Identify which cell holds the provided text, then report its [X, Y] central coordinate. 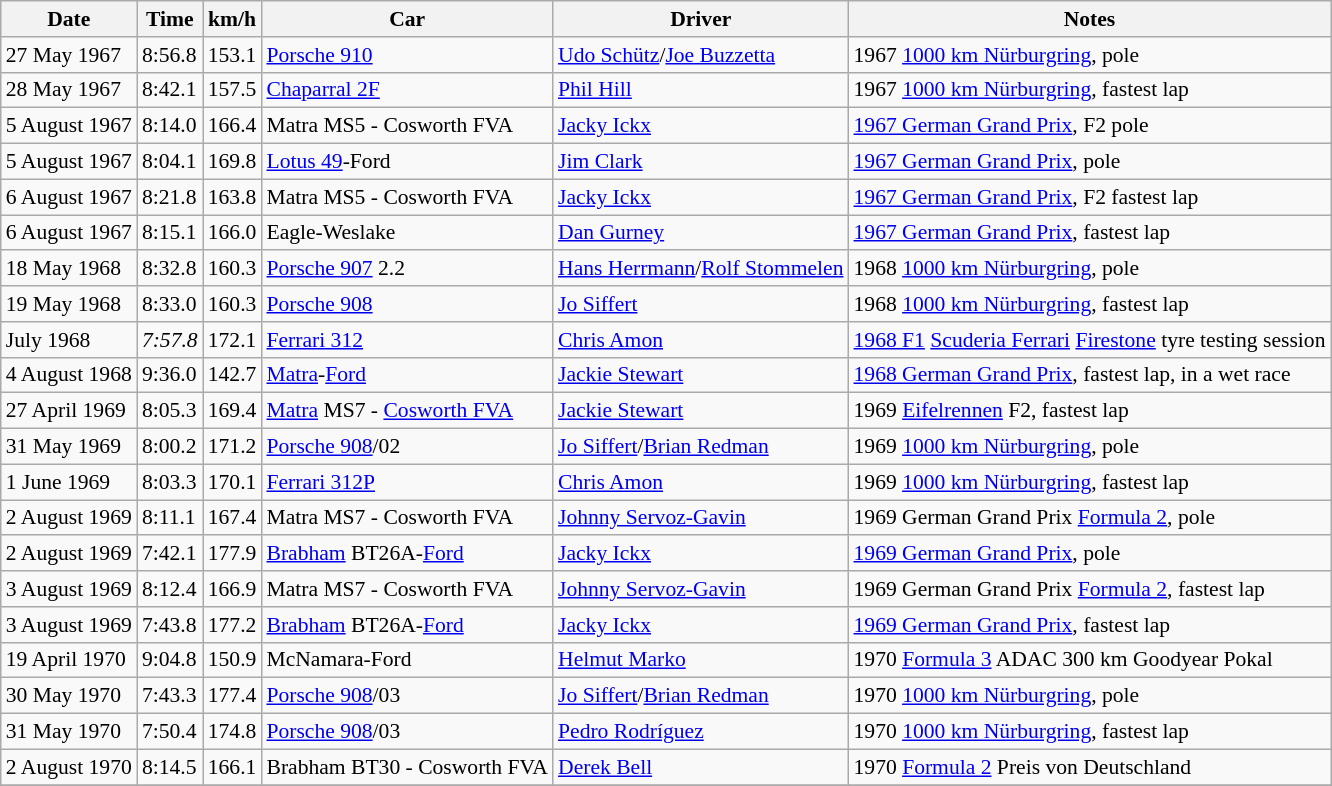
Pedro Rodríguez [701, 732]
8:56.8 [170, 55]
177.9 [232, 554]
8:04.1 [170, 162]
Lotus 49-Ford [407, 162]
Notes [1089, 19]
171.2 [232, 447]
150.9 [232, 660]
166.4 [232, 126]
31 May 1969 [69, 447]
1967 German Grand Prix, F2 fastest lap [1089, 197]
7:50.4 [170, 732]
8:14.0 [170, 126]
Phil Hill [701, 90]
1969 German Grand Prix, pole [1089, 554]
Date [69, 19]
Jim Clark [701, 162]
Porsche 907 2.2 [407, 269]
1969 German Grand Prix, fastest lap [1089, 625]
1968 1000 km Nürburgring, pole [1089, 269]
7:57.8 [170, 340]
27 May 1967 [69, 55]
18 May 1968 [69, 269]
8:11.1 [170, 518]
8:03.3 [170, 482]
166.9 [232, 589]
Dan Gurney [701, 233]
1969 Eifelrennen F2, fastest lap [1089, 411]
4 August 1968 [69, 375]
Helmut Marko [701, 660]
Udo Schütz/Joe Buzzetta [701, 55]
1967 German Grand Prix, pole [1089, 162]
1967 German Grand Prix, F2 pole [1089, 126]
Eagle-Weslake [407, 233]
8:21.8 [170, 197]
7:43.3 [170, 696]
166.0 [232, 233]
Chaparral 2F [407, 90]
Porsche 910 [407, 55]
1969 1000 km Nürburgring, fastest lap [1089, 482]
Matra-Ford [407, 375]
163.8 [232, 197]
172.1 [232, 340]
1967 German Grand Prix, fastest lap [1089, 233]
Jo Siffert [701, 304]
1 June 1969 [69, 482]
1969 German Grand Prix Formula 2, fastest lap [1089, 589]
8:14.5 [170, 767]
1970 1000 km Nürburgring, pole [1089, 696]
167.4 [232, 518]
31 May 1970 [69, 732]
170.1 [232, 482]
2 August 1970 [69, 767]
9:36.0 [170, 375]
Driver [701, 19]
1968 F1 Scuderia Ferrari Firestone tyre testing session [1089, 340]
1967 1000 km Nürburgring, pole [1089, 55]
Ferrari 312 [407, 340]
Porsche 908 [407, 304]
McNamara-Ford [407, 660]
Car [407, 19]
19 May 1968 [69, 304]
8:42.1 [170, 90]
Hans Herrmann/Rolf Stommelen [701, 269]
8:32.8 [170, 269]
1970 Formula 3 ADAC 300 km Goodyear Pokal [1089, 660]
169.4 [232, 411]
Time [170, 19]
166.1 [232, 767]
Brabham BT30 - Cosworth FVA [407, 767]
30 May 1970 [69, 696]
8:15.1 [170, 233]
8:33.0 [170, 304]
8:12.4 [170, 589]
9:04.8 [170, 660]
Ferrari 312P [407, 482]
1967 1000 km Nürburgring, fastest lap [1089, 90]
169.8 [232, 162]
Derek Bell [701, 767]
153.1 [232, 55]
19 April 1970 [69, 660]
km/h [232, 19]
1970 Formula 2 Preis von Deutschland [1089, 767]
1969 German Grand Prix Formula 2, pole [1089, 518]
8:00.2 [170, 447]
142.7 [232, 375]
July 1968 [69, 340]
177.2 [232, 625]
7:42.1 [170, 554]
177.4 [232, 696]
Porsche 908/02 [407, 447]
8:05.3 [170, 411]
28 May 1967 [69, 90]
27 April 1969 [69, 411]
1968 1000 km Nürburgring, fastest lap [1089, 304]
174.8 [232, 732]
7:43.8 [170, 625]
1968 German Grand Prix, fastest lap, in a wet race [1089, 375]
1969 1000 km Nürburgring, pole [1089, 447]
1970 1000 km Nürburgring, fastest lap [1089, 732]
157.5 [232, 90]
